Identify which cell holds the provided text, then report its [X, Y] central coordinate. 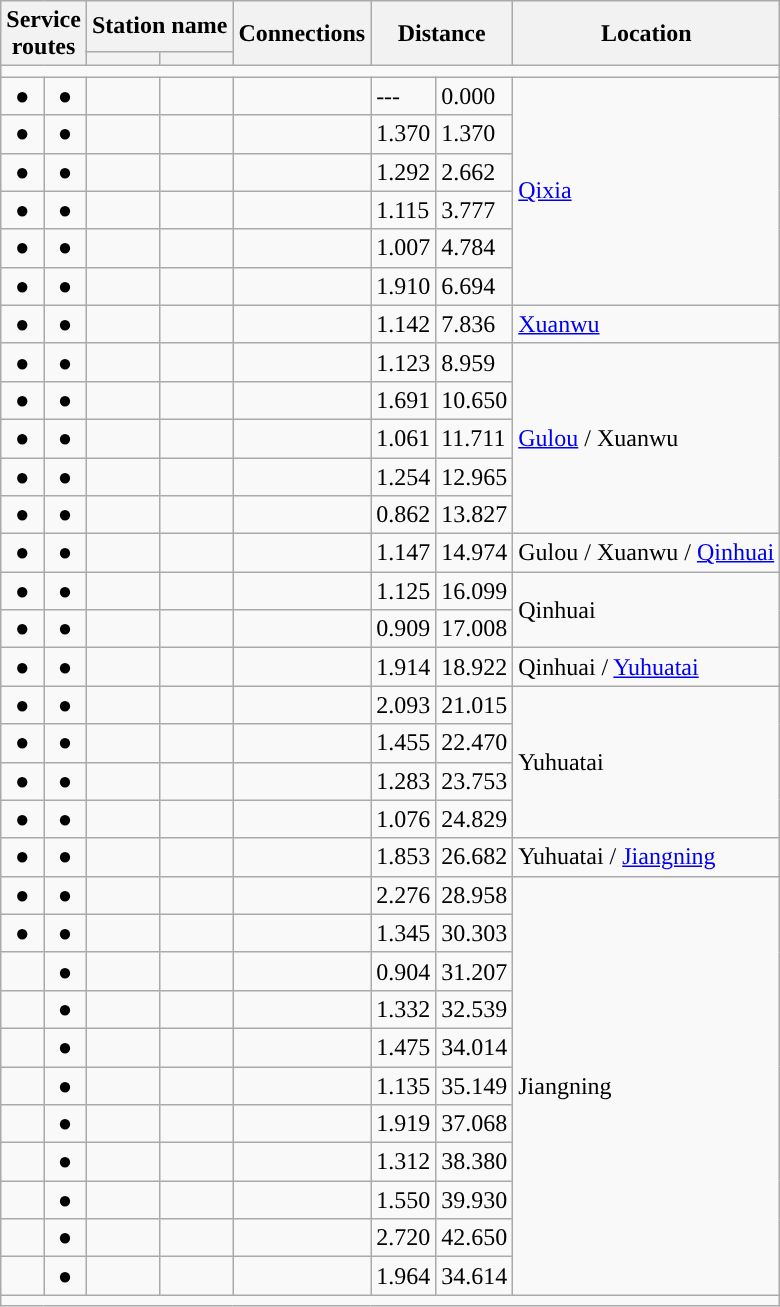
Gulou / Xuanwu [646, 438]
0.000 [474, 96]
31.207 [474, 971]
2.276 [404, 895]
8.959 [474, 362]
Qixia [646, 191]
39.930 [474, 1200]
34.014 [474, 1047]
23.753 [474, 781]
1.332 [404, 1009]
18.922 [474, 667]
10.650 [474, 400]
32.539 [474, 1009]
1.853 [404, 857]
37.068 [474, 1124]
1.123 [404, 362]
1.691 [404, 400]
13.827 [474, 515]
17.008 [474, 629]
0.909 [404, 629]
1.125 [404, 591]
Serviceroutes [44, 34]
35.149 [474, 1085]
16.099 [474, 591]
26.682 [474, 857]
6.694 [474, 286]
1.135 [404, 1085]
7.836 [474, 324]
1.254 [404, 477]
Yuhuatai [646, 762]
1.345 [404, 933]
2.662 [474, 172]
28.958 [474, 895]
11.711 [474, 438]
1.142 [404, 324]
0.904 [404, 971]
Connections [302, 34]
1.076 [404, 819]
38.380 [474, 1162]
--- [404, 96]
Qinhuai [646, 610]
Station name [159, 26]
Yuhuatai / Jiangning [646, 857]
24.829 [474, 819]
Gulou / Xuanwu / Qinhuai [646, 553]
34.614 [474, 1276]
Xuanwu [646, 324]
Distance [442, 34]
1.115 [404, 210]
Jiangning [646, 1086]
1.147 [404, 553]
0.862 [404, 515]
1.283 [404, 781]
2.093 [404, 705]
22.470 [474, 743]
21.015 [474, 705]
1.914 [404, 667]
30.303 [474, 933]
3.777 [474, 210]
12.965 [474, 477]
1.061 [404, 438]
14.974 [474, 553]
42.650 [474, 1238]
1.475 [404, 1047]
1.007 [404, 248]
1.455 [404, 743]
Qinhuai / Yuhuatai [646, 667]
1.292 [404, 172]
4.784 [474, 248]
1.312 [404, 1162]
1.919 [404, 1124]
Location [646, 34]
1.550 [404, 1200]
1.910 [404, 286]
1.964 [404, 1276]
2.720 [404, 1238]
